From the cell containing the given text, extract its center point as (X, Y) coordinate. 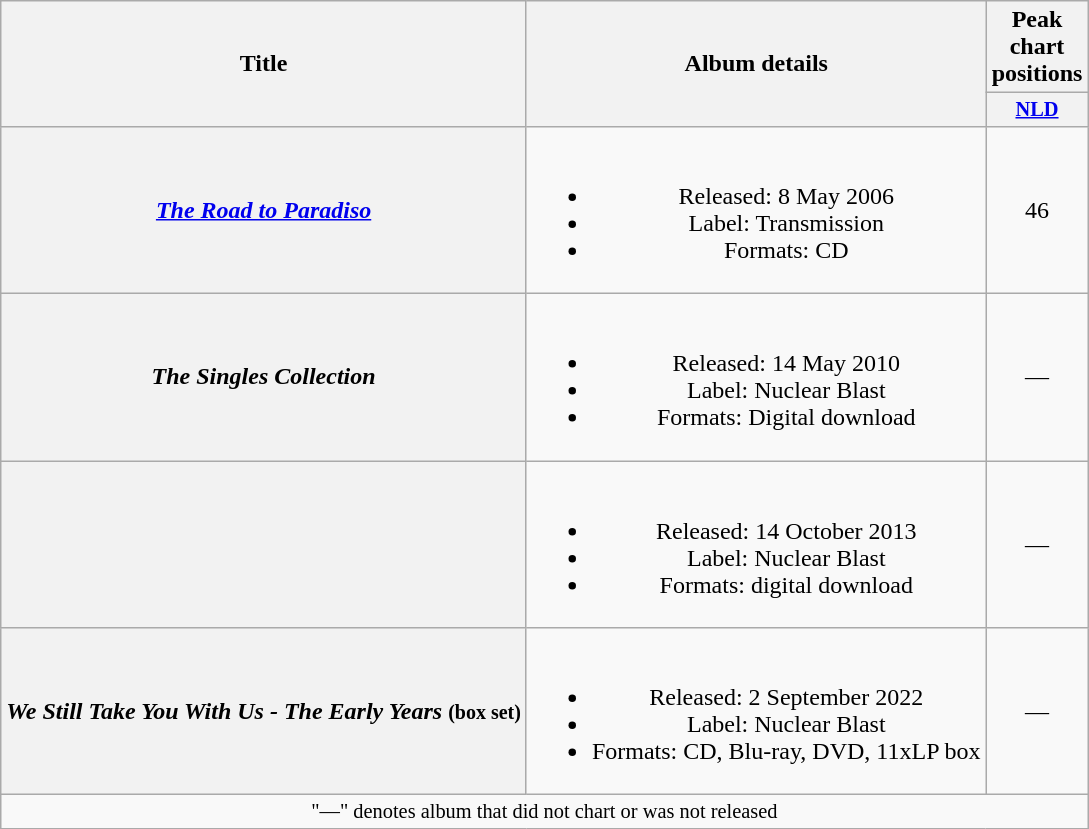
Album details (756, 64)
The Singles Collection (264, 378)
Released: 14 May 2010Label: Nuclear BlastFormats: Digital download (756, 378)
Released: 8 May 2006Label: TransmissionFormats: CD (756, 210)
Released: 2 September 2022Label: Nuclear BlastFormats: CD, Blu-ray, DVD, 11xLP box (756, 712)
"—" denotes album that did not chart or was not released (544, 812)
We Still Take You With Us - The Early Years (box set) (264, 712)
Peak chart positions (1037, 47)
46 (1037, 210)
Released: 14 October 2013Label: Nuclear BlastFormats: digital download (756, 544)
NLD (1037, 110)
Title (264, 64)
The Road to Paradiso (264, 210)
